Output the (x, y) coordinate of the center of the cell containing the given text.  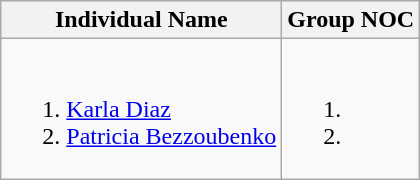
Karla Diaz Patricia Bezzoubenko (142, 109)
Group NOC (351, 20)
Individual Name (142, 20)
